Extract the [X, Y] coordinate from the center of the cell holding the provided text.  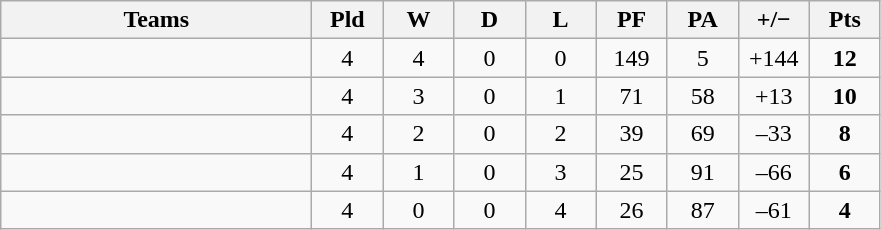
8 [844, 134]
+/− [774, 20]
149 [632, 58]
26 [632, 210]
L [560, 20]
Pts [844, 20]
D [490, 20]
Teams [156, 20]
W [418, 20]
PA [702, 20]
–33 [774, 134]
12 [844, 58]
91 [702, 172]
71 [632, 96]
58 [702, 96]
–61 [774, 210]
39 [632, 134]
10 [844, 96]
–66 [774, 172]
6 [844, 172]
+13 [774, 96]
5 [702, 58]
69 [702, 134]
25 [632, 172]
87 [702, 210]
Pld [348, 20]
+144 [774, 58]
PF [632, 20]
